Extract the [x, y] coordinate from the center of the cell holding the provided text.  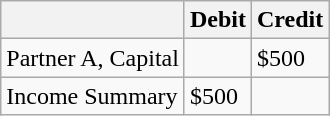
Debit [218, 20]
Income Summary [93, 96]
Credit [290, 20]
Partner A, Capital [93, 58]
